Scan for the cell matching the given text and deliver its [X, Y] coordinate at center. 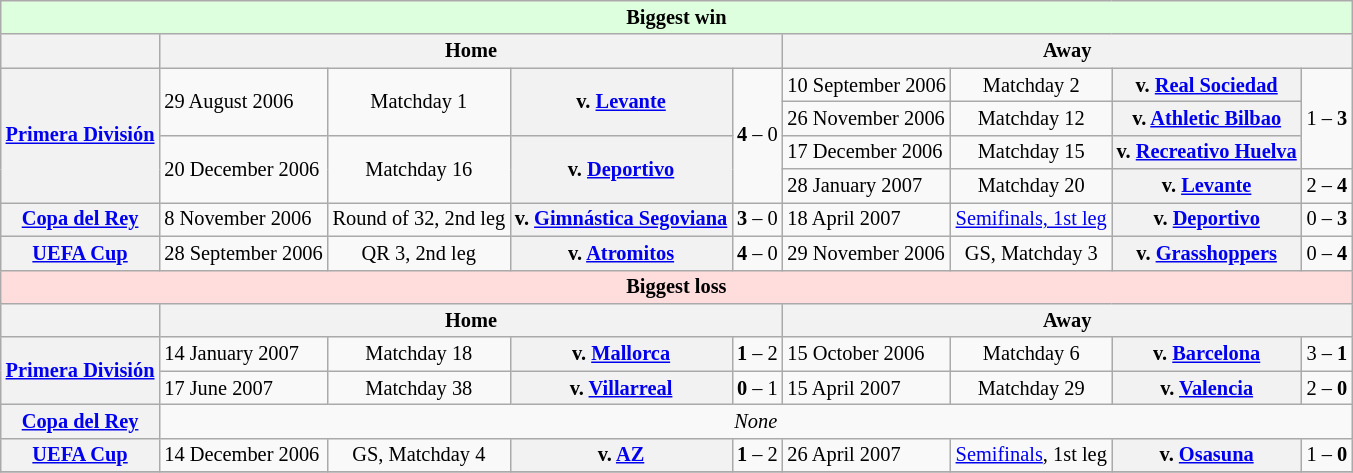
1 – 3 [1327, 118]
Matchday 18 [419, 354]
Round of 32, 2nd leg [419, 219]
v. Valencia [1207, 388]
Biggest win [676, 17]
Matchday 2 [1032, 85]
v. AZ [621, 455]
Matchday 38 [419, 388]
v. Athletic Bilbao [1207, 118]
v. Real Sociedad [1207, 85]
v. Atromitos [621, 253]
v. Recreativo Huelva [1207, 152]
Matchday 12 [1032, 118]
17 June 2007 [243, 388]
1 – 0 [1327, 455]
2 – 0 [1327, 388]
Matchday 6 [1032, 354]
2 – 4 [1327, 186]
26 April 2007 [867, 455]
v. Grasshoppers [1207, 253]
v. Osasuna [1207, 455]
GS, Matchday 4 [419, 455]
14 December 2006 [243, 455]
17 December 2006 [867, 152]
20 December 2006 [243, 168]
v. Barcelona [1207, 354]
0 – 1 [757, 388]
Matchday 16 [419, 168]
28 September 2006 [243, 253]
10 September 2006 [867, 85]
15 April 2007 [867, 388]
26 November 2006 [867, 118]
GS, Matchday 3 [1032, 253]
14 January 2007 [243, 354]
Matchday 20 [1032, 186]
8 November 2006 [243, 219]
0 – 4 [1327, 253]
v. Mallorca [621, 354]
3 – 0 [757, 219]
v. Gimnástica Segoviana [621, 219]
18 April 2007 [867, 219]
3 – 1 [1327, 354]
Matchday 29 [1032, 388]
28 January 2007 [867, 186]
QR 3, 2nd leg [419, 253]
v. Villarreal [621, 388]
0 – 3 [1327, 219]
15 October 2006 [867, 354]
Matchday 1 [419, 102]
None [756, 421]
29 November 2006 [867, 253]
Matchday 15 [1032, 152]
Biggest loss [676, 287]
29 August 2006 [243, 102]
